Identify which cell holds the provided text, then report its [x, y] central coordinate. 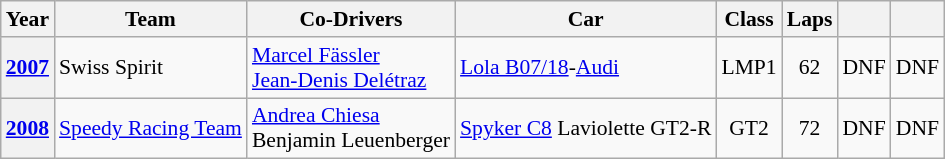
Andrea Chiesa Benjamin Leuenberger [351, 128]
Speedy Racing Team [150, 128]
Marcel Fässler Jean-Denis Delétraz [351, 68]
Laps [810, 19]
2007 [28, 68]
Lola B07/18-Audi [586, 68]
Car [586, 19]
GT2 [748, 128]
Swiss Spirit [150, 68]
Team [150, 19]
2008 [28, 128]
Spyker C8 Laviolette GT2-R [586, 128]
LMP1 [748, 68]
72 [810, 128]
Co-Drivers [351, 19]
62 [810, 68]
Year [28, 19]
Class [748, 19]
